Identify which cell holds the provided text, then report its (X, Y) central coordinate. 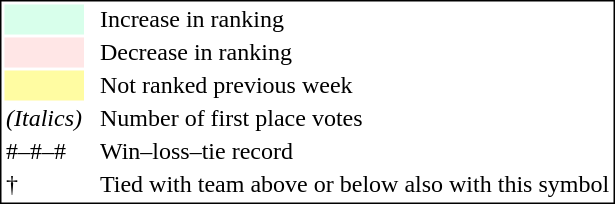
Number of first place votes (354, 119)
#–#–# (44, 151)
Decrease in ranking (354, 53)
† (44, 185)
Tied with team above or below also with this symbol (354, 185)
(Italics) (44, 119)
Increase in ranking (354, 19)
Not ranked previous week (354, 85)
Win–loss–tie record (354, 151)
